Return (x, y) of the center of cell containing provided text 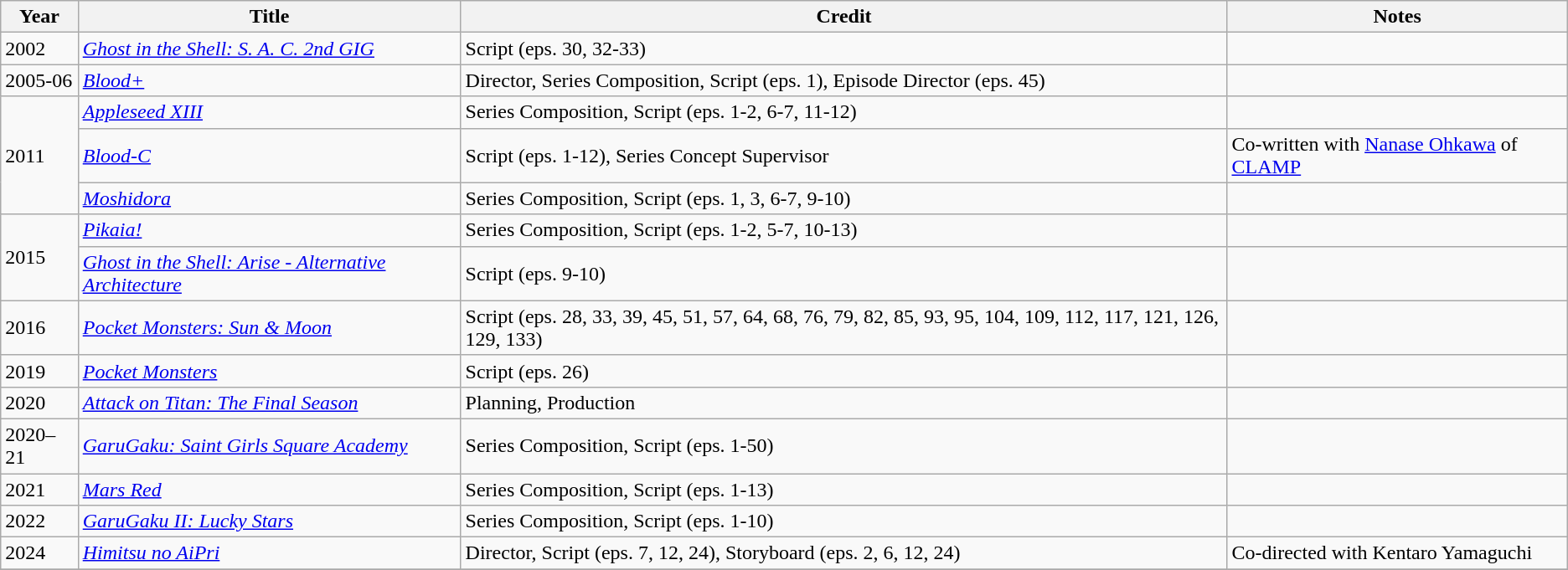
2015 (39, 258)
Co-written with Nanase Ohkawa of CLAMP (1397, 156)
GaruGaku II: Lucky Stars (270, 521)
Moshidora (270, 198)
Series Composition, Script (eps. 1-10) (844, 521)
Pocket Monsters (270, 371)
Script (eps. 30, 32-33) (844, 49)
2011 (39, 156)
Pikaia! (270, 230)
Script (eps. 9-10) (844, 273)
2022 (39, 521)
Notes (1397, 17)
Ghost in the Shell: Arise - Alternative Architecture (270, 273)
Blood+ (270, 80)
2016 (39, 328)
2005-06 (39, 80)
Year (39, 17)
Planning, Production (844, 403)
2020–21 (39, 445)
2020 (39, 403)
Series Composition, Script (eps. 1-2, 6-7, 11-12) (844, 112)
Director, Series Composition, Script (eps. 1), Episode Director (eps. 45) (844, 80)
Series Composition, Script (eps. 1, 3, 6-7, 9-10) (844, 198)
Ghost in the Shell: S. A. C. 2nd GIG (270, 49)
Blood-C (270, 156)
Script (eps. 26) (844, 371)
Appleseed XIII (270, 112)
Mars Red (270, 490)
2024 (39, 553)
GaruGaku: Saint Girls Square Academy (270, 445)
2019 (39, 371)
Series Composition, Script (eps. 1-50) (844, 445)
Himitsu no AiPri (270, 553)
Title (270, 17)
Attack on Titan: The Final Season (270, 403)
Series Composition, Script (eps. 1-2, 5-7, 10-13) (844, 230)
Co-directed with Kentaro Yamaguchi (1397, 553)
Script (eps. 1-12), Series Concept Supervisor (844, 156)
Director, Script (eps. 7, 12, 24), Storyboard (eps. 2, 6, 12, 24) (844, 553)
Script (eps. 28, 33, 39, 45, 51, 57, 64, 68, 76, 79, 82, 85, 93, 95, 104, 109, 112, 117, 121, 126, 129, 133) (844, 328)
2021 (39, 490)
Credit (844, 17)
Series Composition, Script (eps. 1-13) (844, 490)
Pocket Monsters: Sun & Moon (270, 328)
2002 (39, 49)
